From the cell containing the given text, extract its center point as [x, y] coordinate. 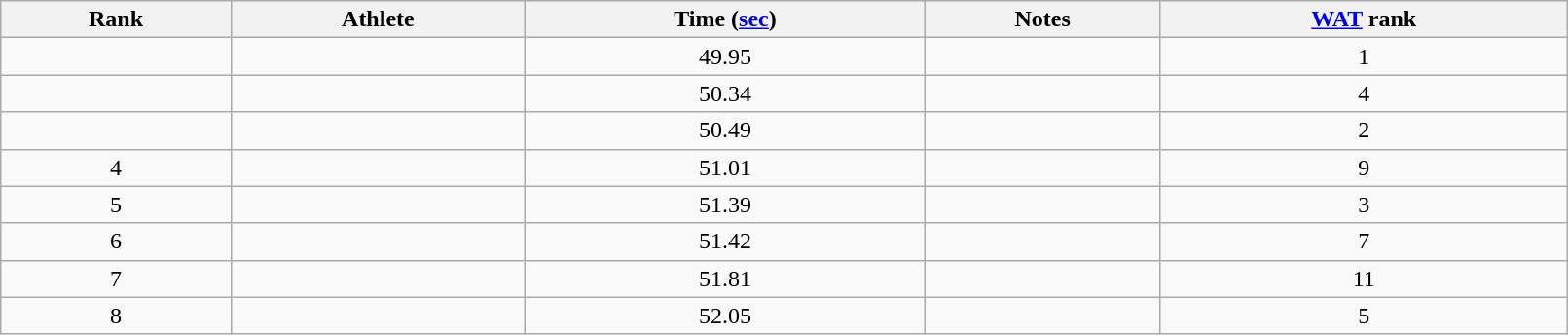
2 [1365, 130]
9 [1365, 167]
50.49 [724, 130]
6 [117, 242]
8 [117, 316]
51.42 [724, 242]
1 [1365, 56]
Time (sec) [724, 19]
Notes [1043, 19]
11 [1365, 279]
49.95 [724, 56]
Athlete [378, 19]
WAT rank [1365, 19]
51.01 [724, 167]
52.05 [724, 316]
51.81 [724, 279]
3 [1365, 205]
51.39 [724, 205]
50.34 [724, 93]
Rank [117, 19]
